Determine the [x, y] coordinate at the center of the cell enclosing the given text.  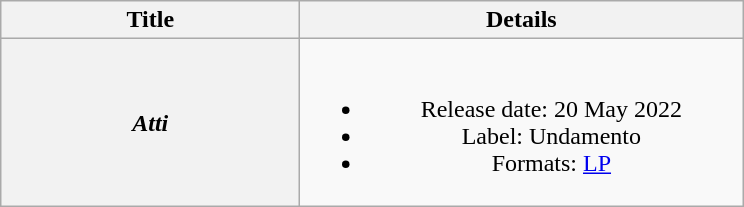
Release date: 20 May 2022Label: UndamentoFormats: LP [522, 122]
Details [522, 20]
Title [150, 20]
Atti [150, 122]
